Search for the cell housing the specified text and yield its [x, y] center coordinate. 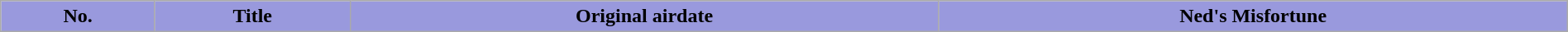
Ned's Misfortune [1253, 16]
Original airdate [644, 16]
Title [252, 16]
No. [78, 16]
